Locate the cell with the specified text and output its [X, Y] center coordinate. 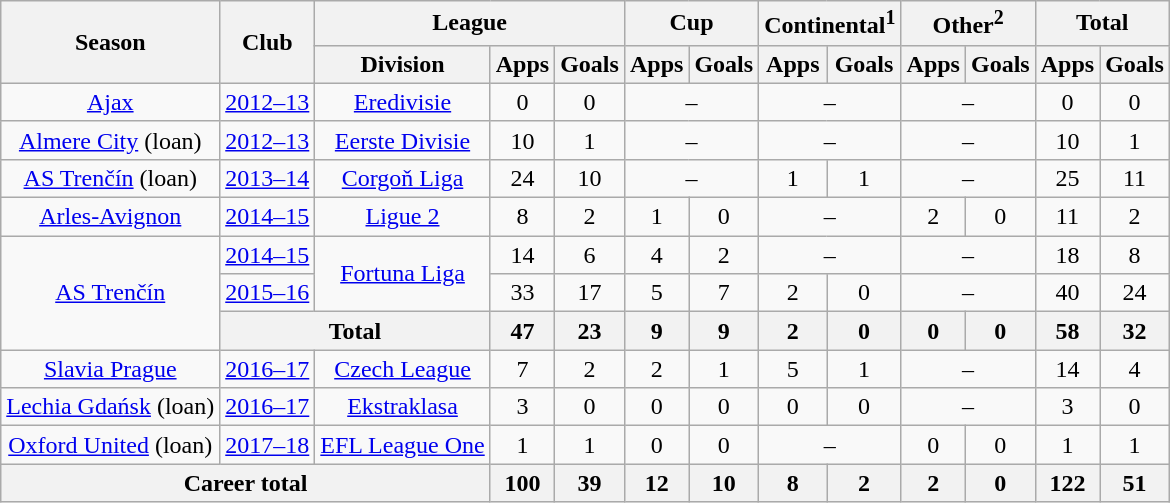
Lechia Gdańsk (loan) [110, 407]
Club [268, 42]
32 [1135, 331]
6 [590, 255]
40 [1067, 293]
Cup [691, 24]
League [470, 24]
51 [1135, 483]
100 [522, 483]
58 [1067, 331]
33 [522, 293]
2013–14 [268, 178]
Ekstraklasa [402, 407]
23 [590, 331]
Oxford United (loan) [110, 445]
Almere City (loan) [110, 140]
25 [1067, 178]
Slavia Prague [110, 369]
Ligue 2 [402, 217]
Corgoň Liga [402, 178]
47 [522, 331]
Arles-Avignon [110, 217]
Ajax [110, 102]
2015–16 [268, 293]
18 [1067, 255]
AS Trenčín (loan) [110, 178]
122 [1067, 483]
Other2 [968, 24]
Continental1 [830, 24]
AS Trenčín [110, 293]
Season [110, 42]
Eredivisie [402, 102]
EFL League One [402, 445]
Division [402, 64]
Career total [246, 483]
Czech League [402, 369]
Eerste Divisie [402, 140]
Fortuna Liga [402, 274]
17 [590, 293]
39 [590, 483]
12 [656, 483]
2017–18 [268, 445]
